For the text-containing cell, return its midpoint in [X, Y] coordinate format. 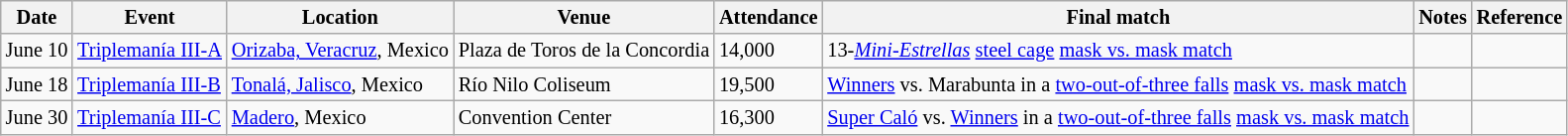
13-Mini-Estrellas steel cage mask vs. mask match [1117, 51]
Plaza de Toros de la Concordia [584, 51]
Madero, Mexico [341, 117]
Attendance [769, 17]
Convention Center [584, 117]
16,300 [769, 117]
Event [150, 17]
Notes [1442, 17]
Super Caló vs. Winners in a two-out-of-three falls mask vs. mask match [1117, 117]
19,500 [769, 84]
Winners vs. Marabunta in a two-out-of-three falls mask vs. mask match [1117, 84]
Triplemanía III-B [150, 84]
Date [38, 17]
Location [341, 17]
June 30 [38, 117]
Río Nilo Coliseum [584, 84]
Reference [1519, 17]
Venue [584, 17]
Triplemanía III-A [150, 51]
June 18 [38, 84]
Final match [1117, 17]
Orizaba, Veracruz, Mexico [341, 51]
Tonalá, Jalisco, Mexico [341, 84]
14,000 [769, 51]
June 10 [38, 51]
Triplemanía III-C [150, 117]
